Extract the (X, Y) coordinate from the center of the cell holding the provided text.  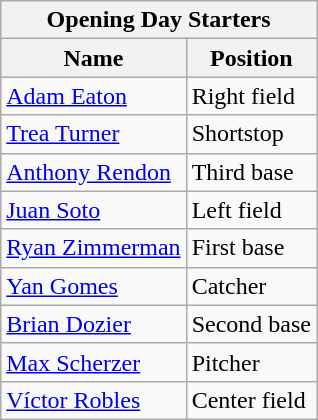
Yan Gomes (94, 286)
Second base (251, 324)
Trea Turner (94, 134)
Juan Soto (94, 210)
Center field (251, 400)
Pitcher (251, 362)
Ryan Zimmerman (94, 248)
Víctor Robles (94, 400)
Adam Eaton (94, 96)
Left field (251, 210)
Third base (251, 172)
Opening Day Starters (159, 20)
Position (251, 58)
Brian Dozier (94, 324)
Shortstop (251, 134)
Max Scherzer (94, 362)
Name (94, 58)
First base (251, 248)
Right field (251, 96)
Catcher (251, 286)
Anthony Rendon (94, 172)
